Scan for the cell matching the given text and deliver its [X, Y] coordinate at center. 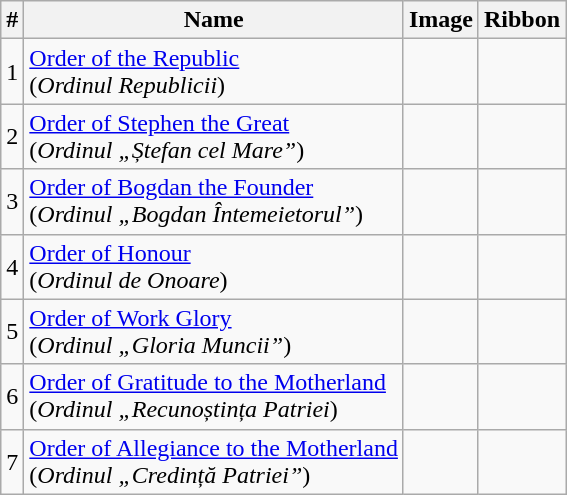
5 [12, 332]
3 [12, 202]
4 [12, 266]
1 [12, 72]
Order of Work Glory(Ordinul „Gloria Muncii”) [214, 332]
Order of Gratitude to the Motherland(Ordinul „Recunoștința Patriei) [214, 396]
Name [214, 20]
Order of Bogdan the Founder(Ordinul „Bogdan Întemeietorul”) [214, 202]
6 [12, 396]
# [12, 20]
Order of Allegiance to the Motherland(Ordinul „Credință Patriei”) [214, 462]
7 [12, 462]
Order of the Republic(Ordinul Republicii) [214, 72]
Order of Stephen the Great(Ordinul „Ștefan cel Mare”) [214, 136]
2 [12, 136]
Ribbon [522, 20]
Image [440, 20]
Order of Honour(Ordinul de Onoare) [214, 266]
